Search for the cell housing the specified text and yield its (X, Y) center coordinate. 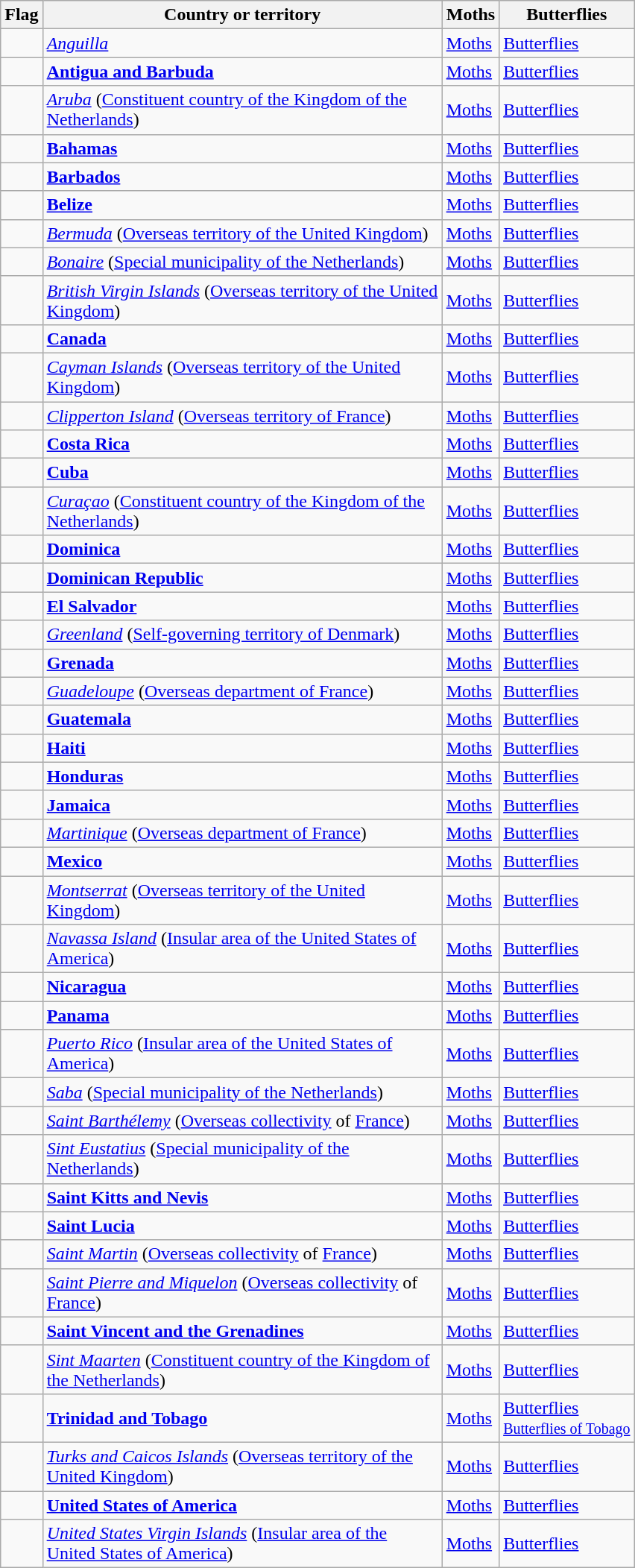
Aruba (Constituent country of the Kingdom of the Netherlands) (242, 110)
ButterfliesButterflies of Tobago (566, 1418)
Saint Martin (Overseas collectivity of France) (242, 1254)
Saint Pierre and Miquelon (Overseas collectivity of France) (242, 1293)
Guadeloupe (Overseas department of France) (242, 691)
Saint Barthélemy (Overseas collectivity of France) (242, 1121)
Canada (242, 339)
Guatemala (242, 720)
United States of America (242, 1505)
Mexico (242, 861)
Antigua and Barbuda (242, 72)
Saint Lucia (242, 1226)
Saint Vincent and the Grenadines (242, 1331)
Belize (242, 205)
Bonaire (Special municipality of the Netherlands) (242, 262)
Montserrat (Overseas territory of the United Kingdom) (242, 899)
Clipperton Island (Overseas territory of France) (242, 415)
United States Virgin Islands (Insular area of the United States of America) (242, 1543)
Sint Eustatius (Special municipality of the Netherlands) (242, 1159)
Puerto Rico (Insular area of the United States of America) (242, 1054)
Dominican Republic (242, 578)
Jamaica (242, 805)
Haiti (242, 748)
British Virgin Islands (Overseas territory of the United Kingdom) (242, 300)
Nicaragua (242, 987)
Sint Maarten (Constituent country of the Kingdom of the Netherlands) (242, 1369)
Dominica (242, 550)
Panama (242, 1016)
Honduras (242, 776)
Trinidad and Tobago (242, 1418)
El Salvador (242, 606)
Country or territory (242, 15)
Barbados (242, 177)
Turks and Caicos Islands (Overseas territory of the United Kingdom) (242, 1466)
Navassa Island (Insular area of the United States of America) (242, 948)
Anguilla (242, 43)
Bermuda (Overseas territory of the United Kingdom) (242, 233)
Flag (22, 15)
Curaçao (Constituent country of the Kingdom of the Netherlands) (242, 511)
Costa Rica (242, 444)
Greenland (Self-governing territory of Denmark) (242, 635)
Cayman Islands (Overseas territory of the United Kingdom) (242, 377)
Saint Kitts and Nevis (242, 1197)
Martinique (Overseas department of France) (242, 833)
Saba (Special municipality of the Netherlands) (242, 1092)
Bahamas (242, 148)
Grenada (242, 663)
Cuba (242, 473)
